Search for the cell housing the specified text and yield its (X, Y) center coordinate. 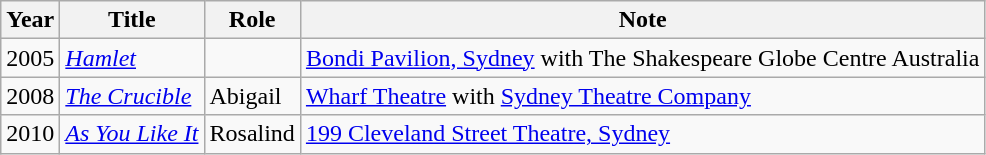
Rosalind (252, 134)
Abigail (252, 96)
Hamlet (132, 58)
As You Like It (132, 134)
The Crucible (132, 96)
Note (642, 20)
Bondi Pavilion, Sydney with The Shakespeare Globe Centre Australia (642, 58)
2008 (30, 96)
Year (30, 20)
2010 (30, 134)
Role (252, 20)
Title (132, 20)
199 Cleveland Street Theatre, Sydney (642, 134)
2005 (30, 58)
Wharf Theatre with Sydney Theatre Company (642, 96)
